Extract the [x, y] coordinate from the center of the cell holding the provided text.  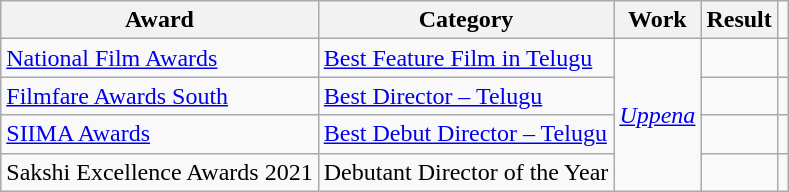
Filmfare Awards South [160, 96]
National Film Awards [160, 58]
Uppena [658, 115]
Best Debut Director – Telugu [466, 134]
Work [658, 20]
Best Feature Film in Telugu [466, 58]
Best Director – Telugu [466, 96]
Sakshi Excellence Awards 2021 [160, 172]
Award [160, 20]
Debutant Director of the Year [466, 172]
SIIMA Awards [160, 134]
Result [739, 20]
Category [466, 20]
